Detect which cell encompasses the target text, then output its [x, y] center coordinate. 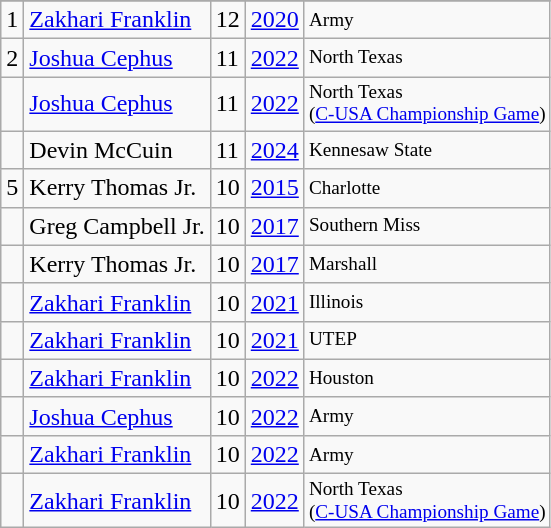
Devin McCuin [117, 150]
2 [12, 58]
Southern Miss [427, 226]
2015 [274, 188]
2020 [274, 20]
UTEP [427, 340]
Greg Campbell Jr. [117, 226]
Charlotte [427, 188]
2024 [274, 150]
Houston [427, 378]
North Texas [427, 58]
Marshall [427, 264]
1 [12, 20]
12 [228, 20]
5 [12, 188]
Kennesaw State [427, 150]
Illinois [427, 302]
